For the text-containing cell, return its midpoint in [X, Y] coordinate format. 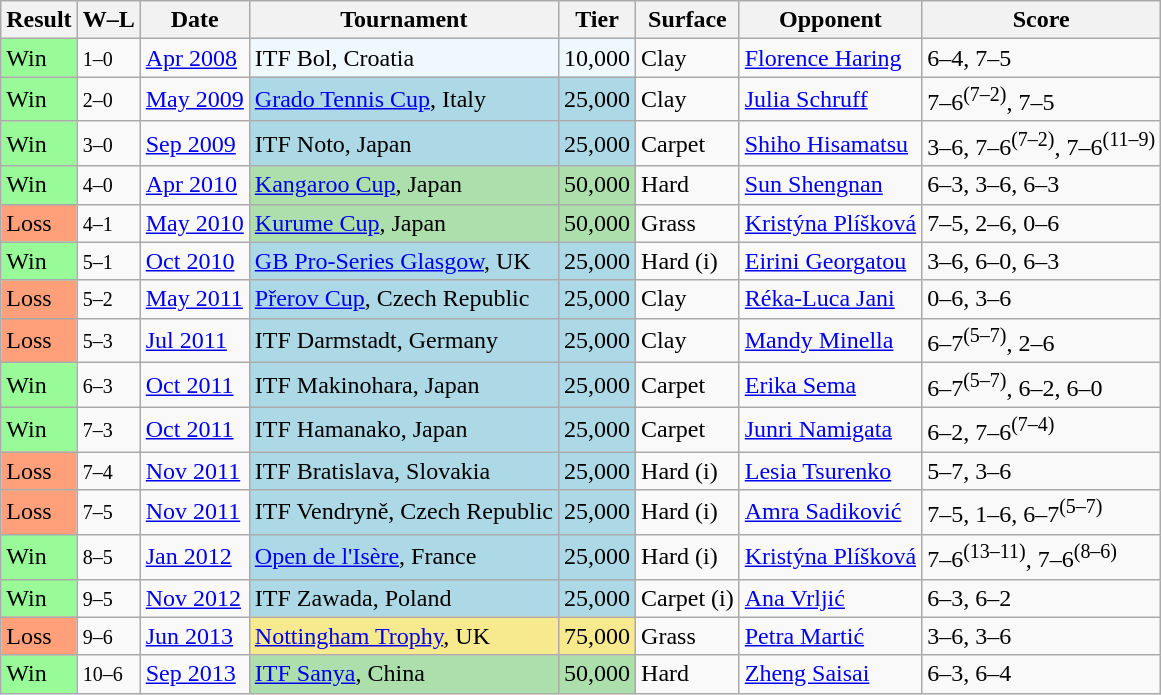
Jul 2011 [194, 340]
4–0 [108, 185]
Apr 2008 [194, 58]
5–7, 3–6 [1042, 471]
7–5, 2–6, 0–6 [1042, 223]
6–3, 6–2 [1042, 598]
8–5 [108, 558]
2–0 [108, 100]
Kurume Cup, Japan [404, 223]
75,000 [596, 636]
3–6, 6–0, 6–3 [1042, 261]
ITF Sanya, China [404, 674]
Sep 2009 [194, 144]
Nov 2012 [194, 598]
Lesia Tsurenko [830, 471]
6–2, 7–6(7–4) [1042, 430]
Amra Sadiković [830, 512]
6–7(5–7), 2–6 [1042, 340]
Score [1042, 20]
Grado Tennis Cup, Italy [404, 100]
Eirini Georgatou [830, 261]
7–3 [108, 430]
9–6 [108, 636]
Ana Vrljić [830, 598]
Surface [688, 20]
6–3 [108, 386]
Junri Namigata [830, 430]
ITF Noto, Japan [404, 144]
ITF Makinohara, Japan [404, 386]
6–3, 3–6, 6–3 [1042, 185]
3–0 [108, 144]
Přerov Cup, Czech Republic [404, 299]
Florence Haring [830, 58]
ITF Bol, Croatia [404, 58]
ITF Vendryně, Czech Republic [404, 512]
1–0 [108, 58]
Sep 2013 [194, 674]
Tier [596, 20]
10,000 [596, 58]
Apr 2010 [194, 185]
3–6, 7–6(7–2), 7–6(11–9) [1042, 144]
Carpet (i) [688, 598]
Opponent [830, 20]
Oct 2010 [194, 261]
GB Pro-Series Glasgow, UK [404, 261]
6–3, 6–4 [1042, 674]
7–6(7–2), 7–5 [1042, 100]
5–1 [108, 261]
Zheng Saisai [830, 674]
6–4, 7–5 [1042, 58]
5–3 [108, 340]
ITF Zawada, Poland [404, 598]
7–5, 1–6, 6–7(5–7) [1042, 512]
ITF Hamanako, Japan [404, 430]
7–5 [108, 512]
7–4 [108, 471]
ITF Darmstadt, Germany [404, 340]
Kangaroo Cup, Japan [404, 185]
Erika Sema [830, 386]
7–6(13–11), 7–6(8–6) [1042, 558]
Nottingham Trophy, UK [404, 636]
W–L [108, 20]
6–7(5–7), 6–2, 6–0 [1042, 386]
9–5 [108, 598]
May 2010 [194, 223]
Open de l'Isère, France [404, 558]
Sun Shengnan [830, 185]
0–6, 3–6 [1042, 299]
Jan 2012 [194, 558]
Tournament [404, 20]
ITF Bratislava, Slovakia [404, 471]
May 2009 [194, 100]
May 2011 [194, 299]
Mandy Minella [830, 340]
Julia Schruff [830, 100]
Shiho Hisamatsu [830, 144]
3–6, 3–6 [1042, 636]
Petra Martić [830, 636]
4–1 [108, 223]
Date [194, 20]
5–2 [108, 299]
Réka-Luca Jani [830, 299]
10–6 [108, 674]
Result [39, 20]
Jun 2013 [194, 636]
